Identify which cell holds the provided text, then report its [X, Y] central coordinate. 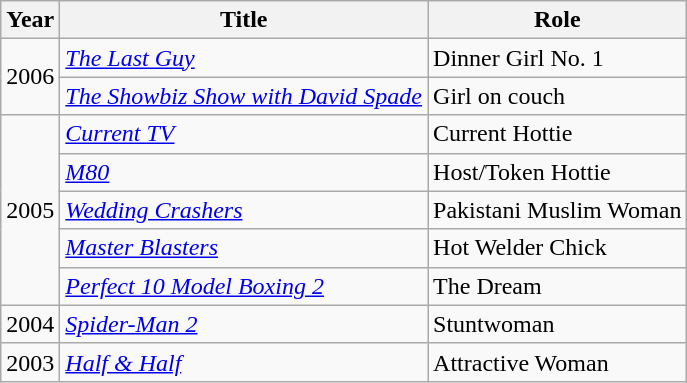
Title [244, 20]
Spider-Man 2 [244, 324]
Current TV [244, 134]
Host/Token Hottie [558, 172]
Master Blasters [244, 248]
2005 [30, 210]
Dinner Girl No. 1 [558, 58]
The Last Guy [244, 58]
The Dream [558, 286]
2003 [30, 362]
M80 [244, 172]
Half & Half [244, 362]
The Showbiz Show with David Spade [244, 96]
Wedding Crashers [244, 210]
Role [558, 20]
2006 [30, 77]
Girl on couch [558, 96]
Hot Welder Chick [558, 248]
Pakistani Muslim Woman [558, 210]
Perfect 10 Model Boxing 2 [244, 286]
Attractive Woman [558, 362]
Stuntwoman [558, 324]
Current Hottie [558, 134]
Year [30, 20]
2004 [30, 324]
